Pinpoint the cell where the given text exists, returning its (x, y) midpoint coordinate. 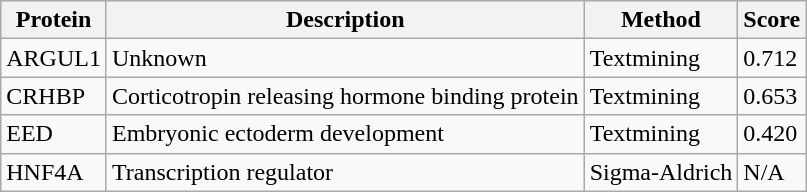
ARGUL1 (54, 58)
CRHBP (54, 96)
Description (345, 20)
0.653 (772, 96)
Protein (54, 20)
Transcription regulator (345, 172)
0.712 (772, 58)
Unknown (345, 58)
Embryonic ectoderm development (345, 134)
HNF4A (54, 172)
EED (54, 134)
0.420 (772, 134)
Corticotropin releasing hormone binding protein (345, 96)
N/A (772, 172)
Sigma-Aldrich (661, 172)
Score (772, 20)
Method (661, 20)
